Locate the cell with the specified text and output its [x, y] center coordinate. 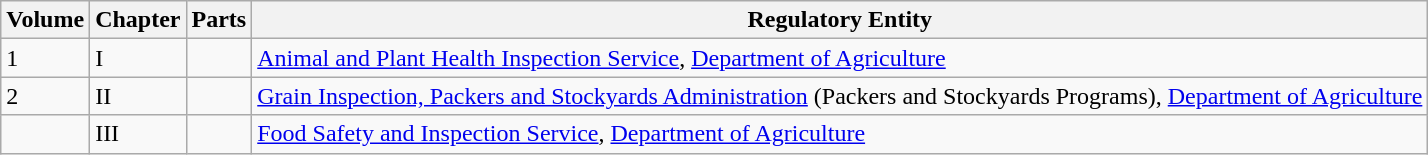
1 [46, 58]
Volume [46, 20]
II [138, 96]
Parts [219, 20]
Regulatory Entity [840, 20]
I [138, 58]
III [138, 134]
Chapter [138, 20]
Grain Inspection, Packers and Stockyards Administration (Packers and Stockyards Programs), Department of Agriculture [840, 96]
2 [46, 96]
Animal and Plant Health Inspection Service, Department of Agriculture [840, 58]
Food Safety and Inspection Service, Department of Agriculture [840, 134]
